Return [x, y] of the center of cell containing provided text 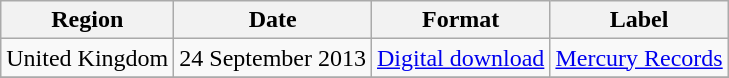
United Kingdom [88, 58]
Label [639, 20]
Date [273, 20]
Format [461, 20]
24 September 2013 [273, 58]
Region [88, 20]
Mercury Records [639, 58]
Digital download [461, 58]
